Return [X, Y] of the center of cell containing provided text 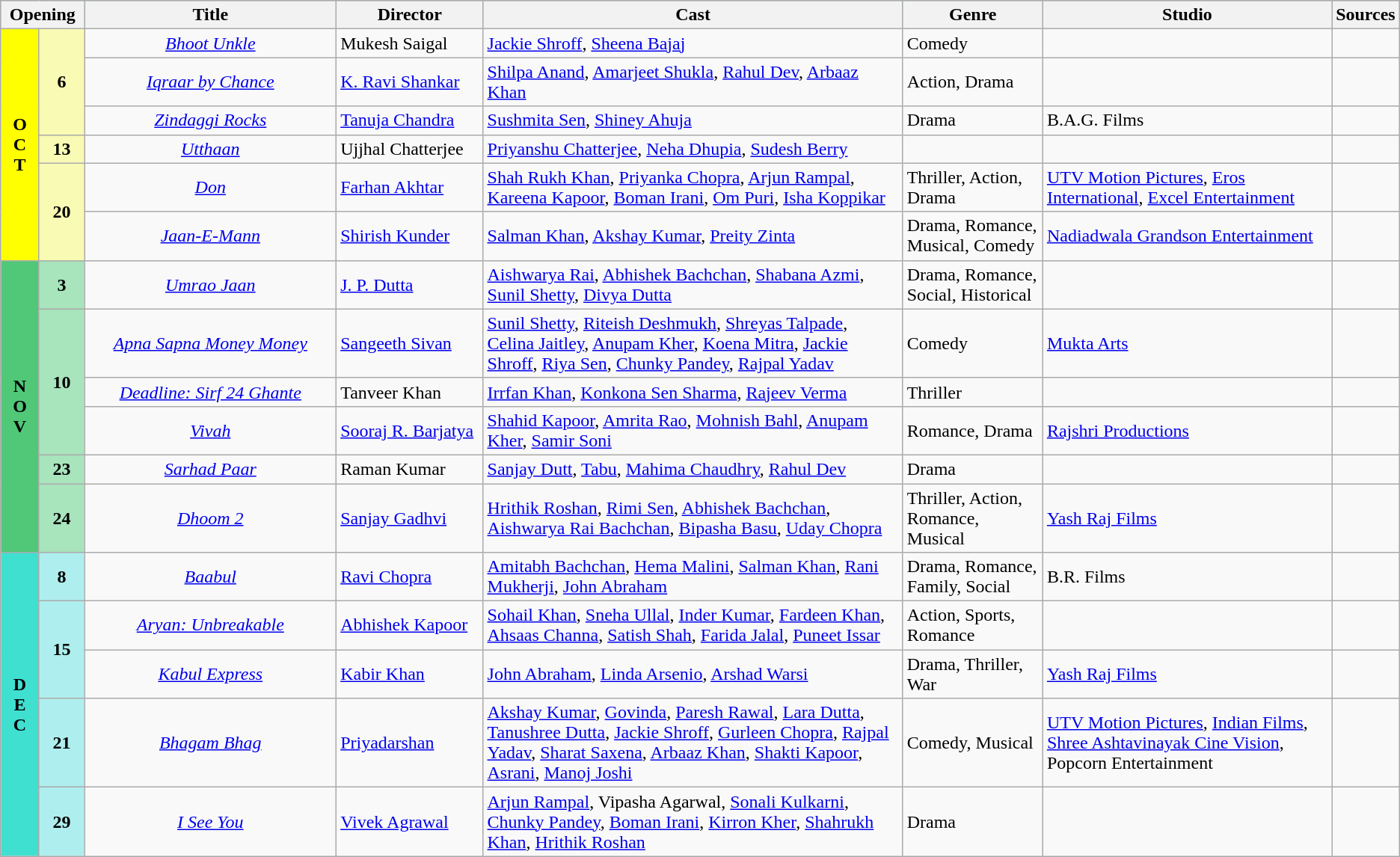
Mukesh Saigal [410, 43]
24 [61, 517]
Deadline: Sirf 24 Ghante [211, 392]
Dhoom 2 [211, 517]
Genre [972, 15]
Bhagam Bhag [211, 743]
Thriller, Action, Romance, Musical [972, 517]
Sarhad Paar [211, 469]
Farhan Akhtar [410, 187]
DEC [19, 704]
B.R. Films [1187, 577]
Jackie Shroff, Sheena Bajaj [693, 43]
Thriller, Action, Drama [972, 187]
Vivah [211, 431]
Raman Kumar [410, 469]
Sunil Shetty, Riteish Deshmukh, Shreyas Talpade, Celina Jaitley, Anupam Kher, Koena Mitra, Jackie Shroff, Riya Sen, Chunky Pandey, Rajpal Yadav [693, 343]
Thriller [972, 392]
6 [61, 82]
Shahid Kapoor, Amrita Rao, Mohnish Bahl, Anupam Kher, Samir Soni [693, 431]
Action, Sports, Romance [972, 625]
K. Ravi Shankar [410, 82]
Kabir Khan [410, 675]
NOV [19, 406]
Drama, Thriller, War [972, 675]
10 [61, 381]
Sangeeth Sivan [410, 343]
13 [61, 149]
Sohail Khan, Sneha Ullal, Inder Kumar, Fardeen Khan, Ahsaas Channa, Satish Shah, Farida Jalal, Puneet Issar [693, 625]
Sanjay Dutt, Tabu, Mahima Chaudhry, Rahul Dev [693, 469]
Baabul [211, 577]
Drama, Romance, Family, Social [972, 577]
Mukta Arts [1187, 343]
Priyanshu Chatterjee, Neha Dhupia, Sudesh Berry [693, 149]
B.A.G. Films [1187, 120]
OCT [19, 145]
Comedy, Musical [972, 743]
8 [61, 577]
Drama, Romance, Social, Historical [972, 284]
Tanveer Khan [410, 392]
Abhishek Kapoor [410, 625]
Iqraar by Chance [211, 82]
Aishwarya Rai, Abhishek Bachchan, Shabana Azmi, Sunil Shetty, Divya Dutta [693, 284]
21 [61, 743]
Sources [1366, 15]
Title [211, 15]
Priyadarshan [410, 743]
Shilpa Anand, Amarjeet Shukla, Rahul Dev, Arbaaz Khan [693, 82]
UTV Motion Pictures, Indian Films, Shree Ashtavinayak Cine Vision, Popcorn Entertainment [1187, 743]
Drama, Romance, Musical, Comedy [972, 236]
Aryan: Unbreakable [211, 625]
Utthaan [211, 149]
Vivek Agrawal [410, 822]
UTV Motion Pictures, Eros International, Excel Entertainment [1187, 187]
Ravi Chopra [410, 577]
Bhoot Unkle [211, 43]
Don [211, 187]
Shirish Kunder [410, 236]
23 [61, 469]
Salman Khan, Akshay Kumar, Preity Zinta [693, 236]
Action, Drama [972, 82]
Umrao Jaan [211, 284]
Opening [43, 15]
Kabul Express [211, 675]
John Abraham, Linda Arsenio, Arshad Warsi [693, 675]
Irrfan Khan, Konkona Sen Sharma, Rajeev Verma [693, 392]
Sushmita Sen, Shiney Ahuja [693, 120]
Apna Sapna Money Money [211, 343]
29 [61, 822]
Director [410, 15]
Jaan-E-Mann [211, 236]
Rajshri Productions [1187, 431]
Romance, Drama [972, 431]
15 [61, 650]
Hrithik Roshan, Rimi Sen, Abhishek Bachchan, Aishwarya Rai Bachchan, Bipasha Basu, Uday Chopra [693, 517]
I See You [211, 822]
Shah Rukh Khan, Priyanka Chopra, Arjun Rampal, Kareena Kapoor, Boman Irani, Om Puri, Isha Koppikar [693, 187]
Sanjay Gadhvi [410, 517]
Amitabh Bachchan, Hema Malini, Salman Khan, Rani Mukherji, John Abraham [693, 577]
Zindaggi Rocks [211, 120]
20 [61, 212]
3 [61, 284]
Tanuja Chandra [410, 120]
Sooraj R. Barjatya [410, 431]
J. P. Dutta [410, 284]
Nadiadwala Grandson Entertainment [1187, 236]
Cast [693, 15]
Studio [1187, 15]
Arjun Rampal, Vipasha Agarwal, Sonali Kulkarni, Chunky Pandey, Boman Irani, Kirron Kher, Shahrukh Khan, Hrithik Roshan [693, 822]
Ujjhal Chatterjee [410, 149]
